For the text-containing cell, return its midpoint in [X, Y] coordinate format. 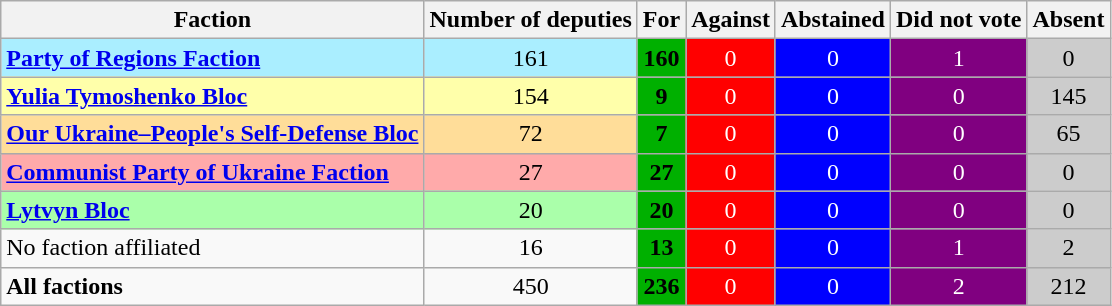
7 [661, 134]
Communist Party of Ukraine Faction [212, 172]
Abstained [832, 20]
Faction [212, 20]
Number of deputies [530, 20]
212 [1068, 286]
Yulia Tymoshenko Bloc [212, 96]
Our Ukraine–People's Self-Defense Bloc [212, 134]
154 [530, 96]
No faction affiliated [212, 248]
For [661, 20]
Party of Regions Faction [212, 58]
450 [530, 286]
160 [661, 58]
72 [530, 134]
9 [661, 96]
65 [1068, 134]
Did not vote [959, 20]
16 [530, 248]
236 [661, 286]
Against [731, 20]
Absent [1068, 20]
161 [530, 58]
Lytvyn Bloc [212, 210]
All factions [212, 286]
145 [1068, 96]
13 [661, 248]
